Determine the [X, Y] coordinate at the center of the cell enclosing the given text.  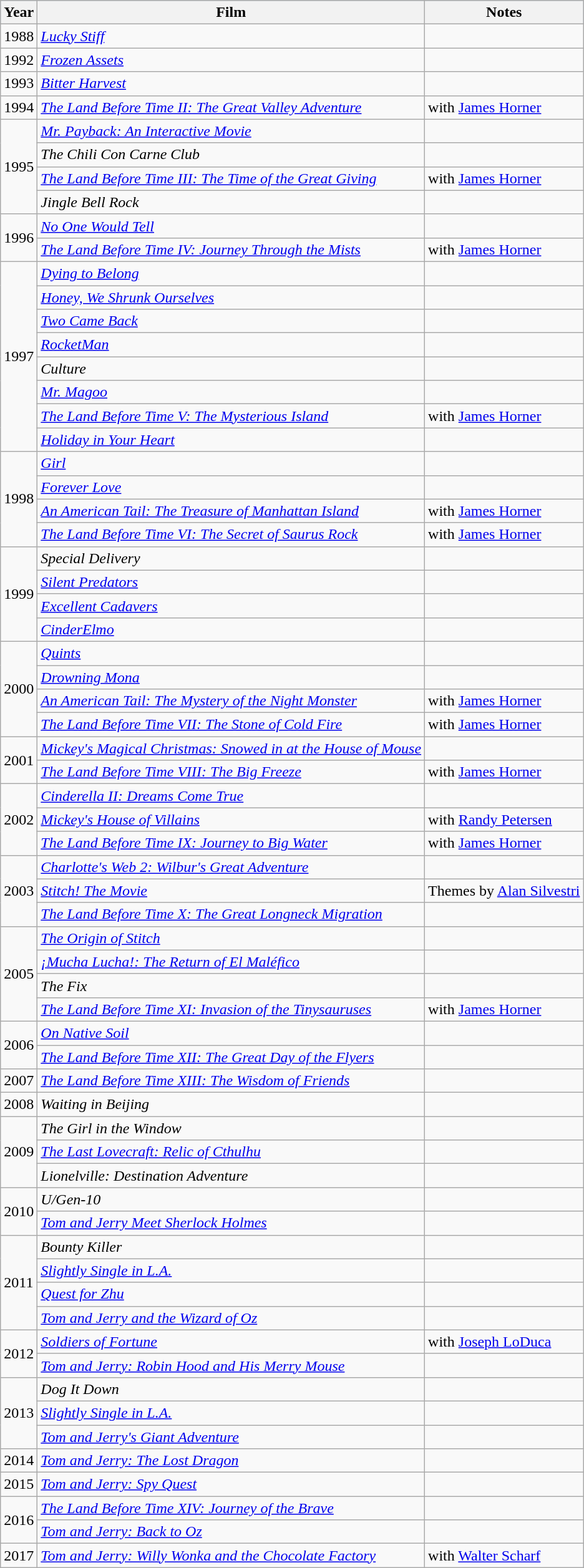
Themes by Alan Silvestri [504, 891]
Forever Love [231, 487]
1994 [19, 107]
1993 [19, 84]
The Chili Con Carne Club [231, 155]
Cinderella II: Dreams Come True [231, 796]
Special Delivery [231, 558]
Waiting in Beijing [231, 1105]
Honey, We Shrunk Ourselves [231, 298]
2016 [19, 1520]
1988 [19, 36]
with Joseph LoDuca [504, 1342]
Dog It Down [231, 1389]
2013 [19, 1413]
Tom and Jerry: Spy Quest [231, 1484]
with Walter Scharf [504, 1556]
Quints [231, 653]
Notes [504, 12]
An American Tail: The Mystery of the Night Monster [231, 701]
Film [231, 12]
Lionelville: Destination Adventure [231, 1176]
Culture [231, 369]
Quest for Zhu [231, 1294]
1999 [19, 594]
Holiday in Your Heart [231, 440]
An American Tail: The Treasure of Manhattan Island [231, 511]
Tom and Jerry and the Wizard of Oz [231, 1318]
2005 [19, 974]
Tom and Jerry Meet Sherlock Holmes [231, 1223]
2010 [19, 1211]
Girl [231, 463]
2001 [19, 760]
2015 [19, 1484]
The Land Before Time XI: Invasion of the Tinysauruses [231, 1009]
2014 [19, 1461]
On Native Soil [231, 1033]
2003 [19, 891]
The Fix [231, 985]
1996 [19, 238]
Tom and Jerry: Robin Hood and His Merry Mouse [231, 1365]
The Land Before Time XIV: Journey of the Brave [231, 1508]
Frozen Assets [231, 60]
1998 [19, 499]
2011 [19, 1282]
Tom and Jerry: Back to Oz [231, 1532]
Mr. Magoo [231, 392]
2008 [19, 1105]
Bitter Harvest [231, 84]
2002 [19, 820]
Dying to Belong [231, 273]
with Randy Petersen [504, 820]
The Land Before Time IV: Journey Through the Mists [231, 249]
Mickey's House of Villains [231, 820]
2012 [19, 1353]
Lucky Stiff [231, 36]
The Land Before Time XIII: The Wisdom of Friends [231, 1081]
No One Would Tell [231, 226]
The Land Before Time VI: The Secret of Saurus Rock [231, 535]
Soldiers of Fortune [231, 1342]
The Land Before Time II: The Great Valley Adventure [231, 107]
Mickey's Magical Christmas: Snowed in at the House of Mouse [231, 748]
Bounty Killer [231, 1247]
The Origin of Stitch [231, 938]
Stitch! The Movie [231, 891]
Silent Predators [231, 582]
Charlotte's Web 2: Wilbur's Great Adventure [231, 867]
1997 [19, 356]
Tom and Jerry: Willy Wonka and the Chocolate Factory [231, 1556]
The Land Before Time V: The Mysterious Island [231, 416]
2009 [19, 1152]
Jingle Bell Rock [231, 202]
Two Came Back [231, 321]
The Last Lovecraft: Relic of Cthulhu [231, 1152]
2000 [19, 689]
2006 [19, 1045]
Tom and Jerry's Giant Adventure [231, 1436]
The Land Before Time IX: Journey to Big Water [231, 843]
2017 [19, 1556]
CinderElmo [231, 629]
Year [19, 12]
Mr. Payback: An Interactive Movie [231, 131]
¡Mucha Lucha!: The Return of El Maléfico [231, 962]
U/Gen-10 [231, 1199]
1992 [19, 60]
The Land Before Time XII: The Great Day of the Flyers [231, 1057]
RocketMan [231, 345]
The Land Before Time VII: The Stone of Cold Fire [231, 725]
The Land Before Time X: The Great Longneck Migration [231, 914]
Excellent Cadavers [231, 606]
The Land Before Time VIII: The Big Freeze [231, 772]
The Girl in the Window [231, 1128]
Tom and Jerry: The Lost Dragon [231, 1461]
1995 [19, 167]
Drowning Mona [231, 677]
2007 [19, 1081]
The Land Before Time III: The Time of the Great Giving [231, 178]
